Detect which cell encompasses the target text, then output its [X, Y] center coordinate. 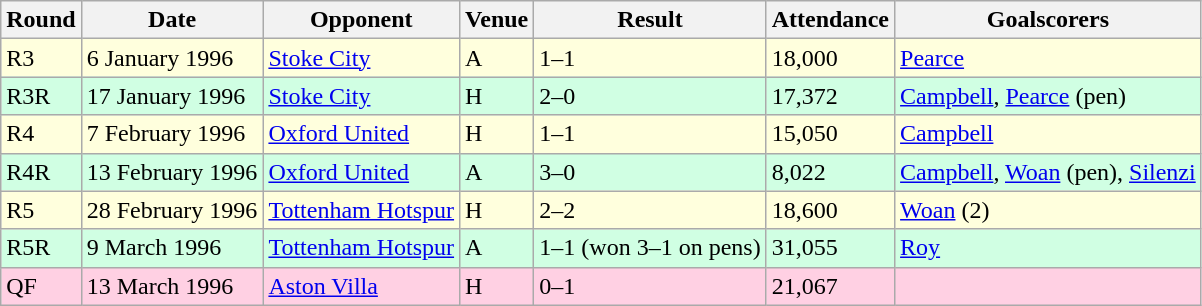
1–1 (won 3–1 on pens) [650, 248]
17 January 1996 [172, 96]
2–0 [650, 96]
9 March 1996 [172, 248]
13 March 1996 [172, 286]
Campbell, Pearce (pen) [1048, 96]
R3 [41, 58]
Opponent [362, 20]
Pearce [1048, 58]
8,022 [830, 172]
R4R [41, 172]
Campbell, Woan (pen), Silenzi [1048, 172]
7 February 1996 [172, 134]
18,000 [830, 58]
Roy [1048, 248]
R3R [41, 96]
Date [172, 20]
0–1 [650, 286]
Result [650, 20]
28 February 1996 [172, 210]
R4 [41, 134]
Goalscorers [1048, 20]
15,050 [830, 134]
R5R [41, 248]
6 January 1996 [172, 58]
21,067 [830, 286]
QF [41, 286]
31,055 [830, 248]
Aston Villa [362, 286]
Woan (2) [1048, 210]
17,372 [830, 96]
Venue [497, 20]
R5 [41, 210]
13 February 1996 [172, 172]
18,600 [830, 210]
Round [41, 20]
Attendance [830, 20]
Campbell [1048, 134]
2–2 [650, 210]
3–0 [650, 172]
